Extract the [x, y] coordinate from the center of the cell holding the provided text.  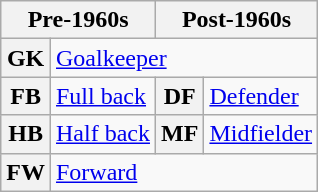
Midfielder [261, 134]
GK [26, 58]
Goalkeeper [184, 58]
FB [26, 96]
Half back [102, 134]
Pre-1960s [78, 20]
Forward [184, 172]
Post-1960s [237, 20]
Defender [261, 96]
MF [180, 134]
Full back [102, 96]
DF [180, 96]
HB [26, 134]
FW [26, 172]
